Provide the [x, y] coordinate of the cell's center where the given text is located.  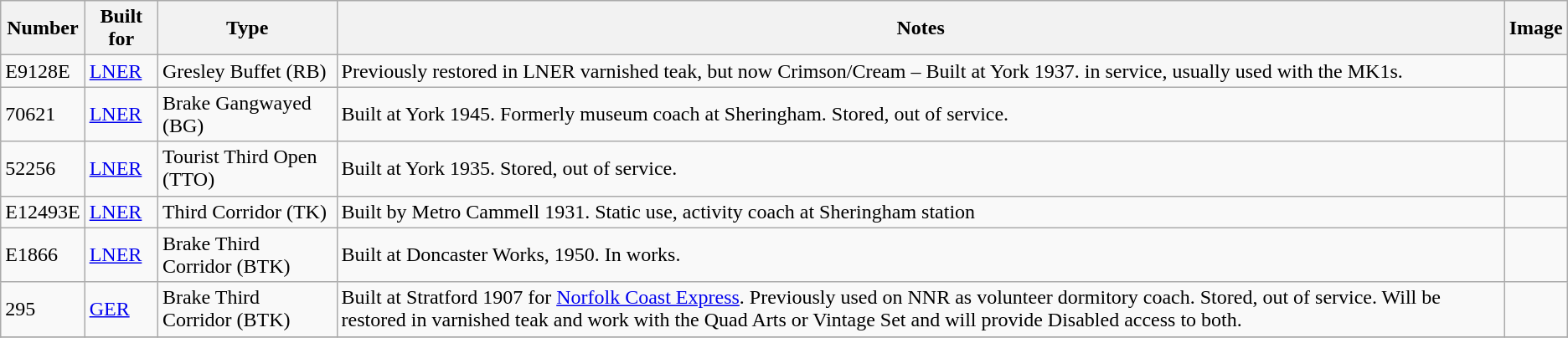
Type [247, 28]
Third Corridor (TK) [247, 212]
Gresley Buffet (RB) [247, 71]
Brake Gangwayed (BG) [247, 114]
Built for [121, 28]
Tourist Third Open (TTO) [247, 169]
Number [43, 28]
Image [1536, 28]
Built at Doncaster Works, 1950. In works. [921, 254]
Built at York 1945. Formerly museum coach at Sheringham. Stored, out of service. [921, 114]
Previously restored in LNER varnished teak, but now Crimson/Cream – Built at York 1937. in service, usually used with the MK1s. [921, 71]
E1866 [43, 254]
Built by Metro Cammell 1931. Static use, activity coach at Sheringham station [921, 212]
70621 [43, 114]
E9128E [43, 71]
Notes [921, 28]
Built at York 1935. Stored, out of service. [921, 169]
295 [43, 310]
52256 [43, 169]
E12493E [43, 212]
GER [121, 310]
